For the text-containing cell, return its midpoint in (x, y) coordinate format. 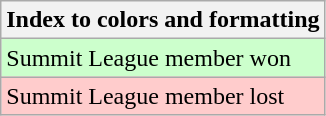
Index to colors and formatting (163, 20)
Summit League member lost (163, 96)
Summit League member won (163, 58)
